Extract the (x, y) coordinate from the center of the cell holding the provided text.  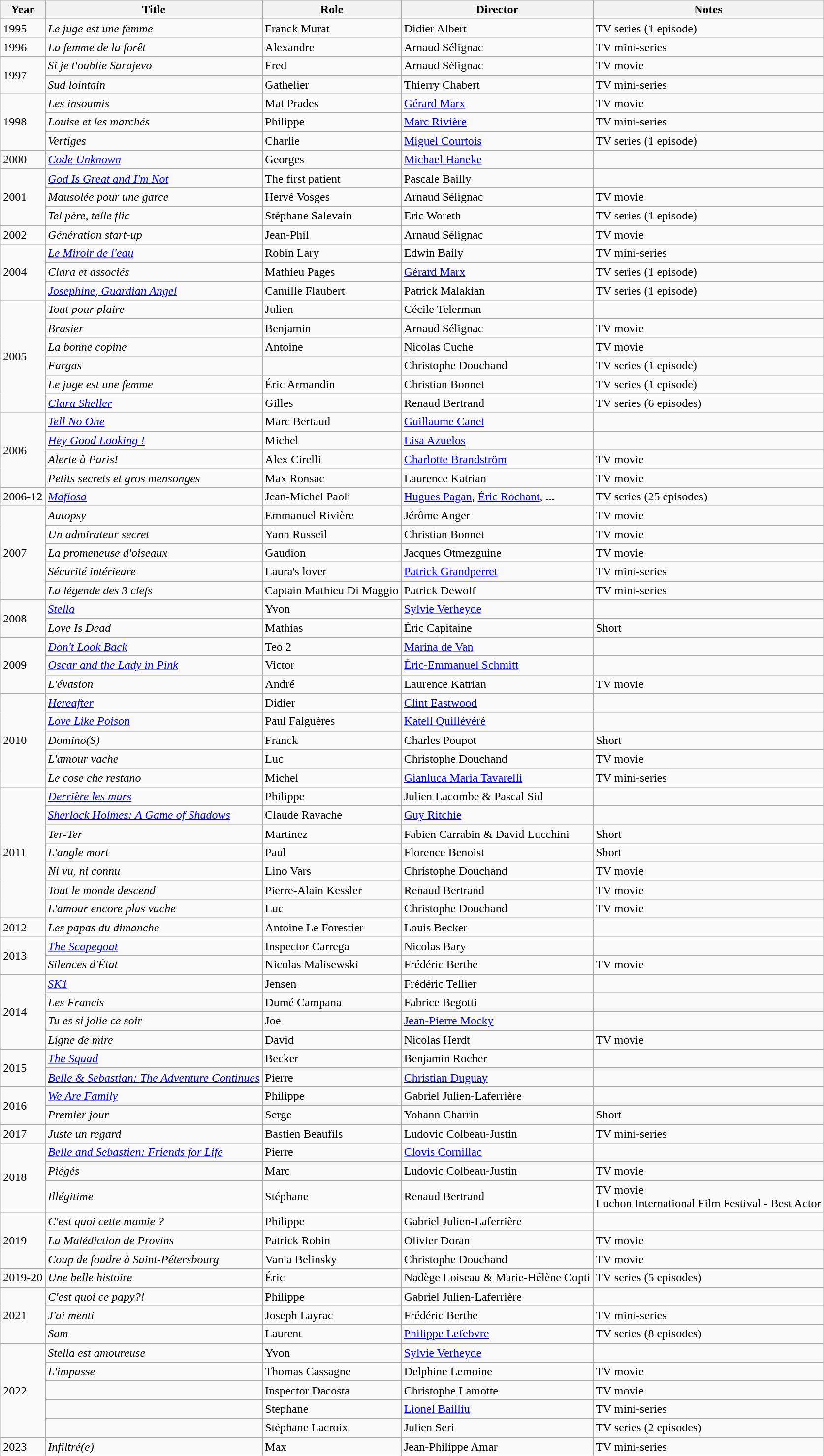
Victor (332, 665)
Une belle histoire (154, 1278)
Autopsy (154, 515)
Eric Woreth (497, 216)
Delphine Lemoine (497, 1371)
L'évasion (154, 684)
La promeneuse d'oiseaux (154, 553)
Pascale Bailly (497, 178)
Didier Albert (497, 29)
Vertiges (154, 141)
Stella (154, 609)
Jérôme Anger (497, 515)
Georges (332, 159)
2013 (23, 956)
TV series (6 episodes) (708, 403)
Jean-Philippe Amar (497, 1446)
Patrick Malakian (497, 291)
Alerte à Paris! (154, 459)
Jacques Otmezguine (497, 553)
Piégés (154, 1171)
2023 (23, 1446)
L'amour vache (154, 759)
Jean-Phil (332, 235)
Belle and Sebastien: Friends for Life (154, 1152)
L'impasse (154, 1371)
Un admirateur secret (154, 534)
2017 (23, 1133)
Tout pour plaire (154, 310)
Les insoumis (154, 103)
Stéphane Lacroix (332, 1427)
Patrick Grandperret (497, 572)
Vania Belinsky (332, 1259)
1996 (23, 47)
Love Is Dead (154, 628)
2007 (23, 553)
2008 (23, 619)
2019-20 (23, 1278)
TV movieLuchon International Film Festival - Best Actor (708, 1197)
Franck (332, 740)
Title (154, 10)
Marc (332, 1171)
Gaudion (332, 553)
Génération start-up (154, 235)
Charlie (332, 141)
2006 (23, 450)
Sam (154, 1334)
2022 (23, 1390)
Philippe Lefebvre (497, 1334)
Sherlock Holmes: A Game of Shadows (154, 815)
Le Miroir de l'eau (154, 253)
2015 (23, 1068)
Didier (332, 703)
Derrière les murs (154, 796)
TV series (2 episodes) (708, 1427)
Oscar and the Lady in Pink (154, 665)
L'amour encore plus vache (154, 909)
Brasier (154, 328)
Louise et les marchés (154, 122)
Dumé Campana (332, 1002)
2016 (23, 1105)
Hereafter (154, 703)
Miguel Courtois (497, 141)
Hey Good Looking ! (154, 440)
Gilles (332, 403)
Ni vu, ni connu (154, 871)
Patrick Robin (332, 1240)
Mat Prades (332, 103)
Ligne de mire (154, 1040)
Max (332, 1446)
Clara Sheller (154, 403)
Christophe Lamotte (497, 1390)
André (332, 684)
Christian Duguay (497, 1077)
SK1 (154, 984)
Teo 2 (332, 647)
Stéphane (332, 1197)
The Squad (154, 1058)
Silences d'État (154, 965)
Fabien Carrabin & David Lucchini (497, 834)
Love Like Poison (154, 721)
Petits secrets et gros mensonges (154, 478)
Stéphane Salevain (332, 216)
Mathias (332, 628)
Florence Benoist (497, 853)
Hervé Vosges (332, 197)
Les papas du dimanche (154, 928)
Mafiosa (154, 496)
Yohann Charrin (497, 1115)
Lino Vars (332, 871)
2021 (23, 1315)
Don't Look Back (154, 647)
Domino(S) (154, 740)
Si je t'oublie Sarajevo (154, 66)
Joe (332, 1021)
Claude Ravache (332, 815)
Jensen (332, 984)
2005 (23, 356)
Frédéric Tellier (497, 984)
Captain Mathieu Di Maggio (332, 590)
Lionel Bailliu (497, 1409)
Jean-Pierre Mocky (497, 1021)
La légende des 3 clefs (154, 590)
David (332, 1040)
Antoine Le Forestier (332, 928)
God Is Great and I'm Not (154, 178)
Ter-Ter (154, 834)
Clara et associés (154, 272)
Role (332, 10)
Clovis Cornillac (497, 1152)
Premier jour (154, 1115)
C'est quoi ce papy?! (154, 1297)
Max Ronsac (332, 478)
Patrick Dewolf (497, 590)
Alexandre (332, 47)
Inspector Carrega (332, 946)
Louis Becker (497, 928)
Year (23, 10)
Illégitime (154, 1197)
J'ai menti (154, 1315)
Franck Murat (332, 29)
Thomas Cassagne (332, 1371)
Infiltré(e) (154, 1446)
Director (497, 10)
Guillaume Canet (497, 422)
Coup de foudre à Saint-Pétersbourg (154, 1259)
2004 (23, 272)
Éric Armandin (332, 384)
Martinez (332, 834)
Tu es si jolie ce soir (154, 1021)
Code Unknown (154, 159)
Edwin Baily (497, 253)
Notes (708, 10)
Fargas (154, 366)
Le cose che restano (154, 777)
2006-12 (23, 496)
Katell Quillévéré (497, 721)
Camille Flaubert (332, 291)
Mathieu Pages (332, 272)
Robin Lary (332, 253)
Emmanuel Rivière (332, 515)
Mausolée pour une garce (154, 197)
C'est quoi cette mamie ? (154, 1222)
Julien Seri (497, 1427)
Alex Cirelli (332, 459)
2001 (23, 197)
Becker (332, 1058)
Fred (332, 66)
Inspector Dacosta (332, 1390)
Julien (332, 310)
TV series (25 episodes) (708, 496)
Sécurité intérieure (154, 572)
Nicolas Cuche (497, 347)
2000 (23, 159)
Guy Ritchie (497, 815)
2002 (23, 235)
Belle & Sebastian: The Adventure Continues (154, 1077)
Tell No One (154, 422)
The first patient (332, 178)
2012 (23, 928)
Pierre-Alain Kessler (332, 890)
Serge (332, 1115)
Julien Lacombe & Pascal Sid (497, 796)
2018 (23, 1178)
Les Francis (154, 1002)
2014 (23, 1012)
Yann Russeil (332, 534)
2019 (23, 1240)
Charlotte Brandström (497, 459)
Cécile Telerman (497, 310)
Benjamin (332, 328)
Gianluca Maria Tavarelli (497, 777)
Gathelier (332, 85)
1998 (23, 122)
Éric-Emmanuel Schmitt (497, 665)
Éric (332, 1278)
La Malédiction de Provins (154, 1240)
La femme de la forêt (154, 47)
La bonne copine (154, 347)
Tel père, telle flic (154, 216)
Bastien Beaufils (332, 1133)
TV series (5 episodes) (708, 1278)
The Scapegoat (154, 946)
Stella est amoureuse (154, 1353)
Clint Eastwood (497, 703)
Joseph Layrac (332, 1315)
Antoine (332, 347)
Marc Bertaud (332, 422)
Éric Capitaine (497, 628)
Marc Rivière (497, 122)
Olivier Doran (497, 1240)
Michael Haneke (497, 159)
1995 (23, 29)
TV series (8 episodes) (708, 1334)
Jean-Michel Paoli (332, 496)
Nicolas Malisewski (332, 965)
Marina de Van (497, 647)
Sud lointain (154, 85)
Laura's lover (332, 572)
Josephine, Guardian Angel (154, 291)
L'angle mort (154, 853)
Paul (332, 853)
Fabrice Begotti (497, 1002)
Benjamin Rocher (497, 1058)
Nicolas Herdt (497, 1040)
Nicolas Bary (497, 946)
2009 (23, 665)
Laurent (332, 1334)
Stephane (332, 1409)
2011 (23, 852)
Lisa Azuelos (497, 440)
Charles Poupot (497, 740)
2010 (23, 740)
Hugues Pagan, Éric Rochant, ... (497, 496)
Nadège Loiseau & Marie-Hélène Copti (497, 1278)
Tout le monde descend (154, 890)
We Are Family (154, 1096)
Juste un regard (154, 1133)
Paul Falguères (332, 721)
Thierry Chabert (497, 85)
1997 (23, 75)
